Identify which cell holds the provided text, then report its [X, Y] central coordinate. 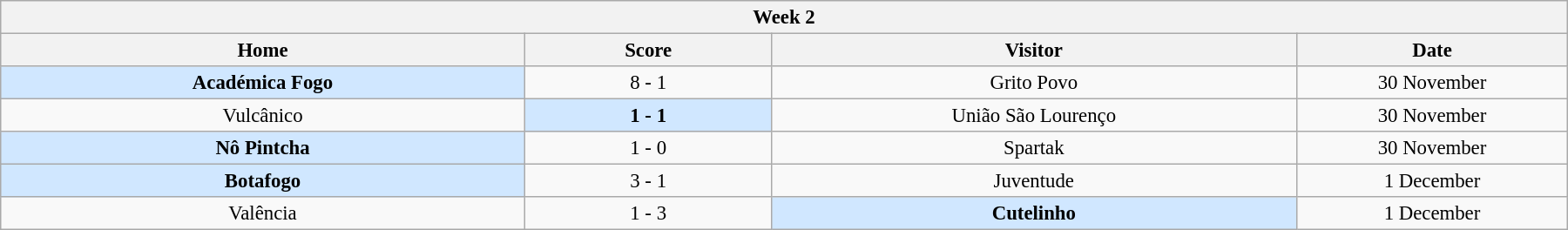
Visitor [1033, 51]
Week 2 [784, 17]
1 - 0 [648, 148]
3 - 1 [648, 181]
Botafogo [263, 181]
Cutelinho [1033, 213]
Académica Fogo [263, 83]
Home [263, 51]
Juventude [1033, 181]
União São Lourenço [1033, 116]
Valência [263, 213]
Date [1432, 51]
1 - 1 [648, 116]
8 - 1 [648, 83]
1 - 3 [648, 213]
Grito Povo [1033, 83]
Nô Pintcha [263, 148]
Score [648, 51]
Vulcânico [263, 116]
Spartak [1033, 148]
